Return (X, Y) of the center of cell containing provided text 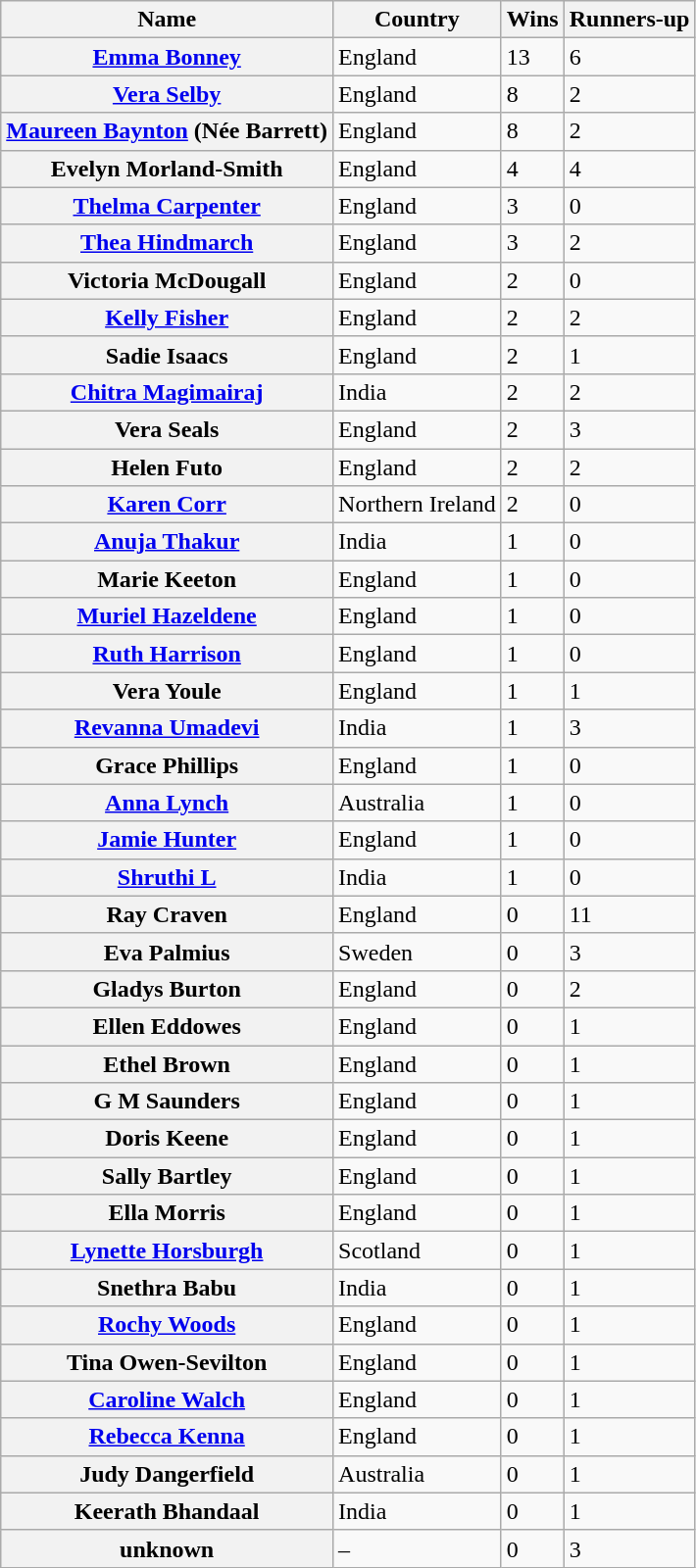
Sweden (418, 952)
Northern Ireland (418, 505)
13 (532, 57)
Anuja Thakur (167, 542)
Chitra Magimairaj (167, 392)
Rochy Woods (167, 1325)
Caroline Walch (167, 1399)
Rebecca Kenna (167, 1437)
Name (167, 20)
Tina Owen-Sevilton (167, 1362)
Emma Bonney (167, 57)
Muriel Hazeldene (167, 616)
Thelma Carpenter (167, 206)
Ellen Eddowes (167, 1026)
Vera Seals (167, 429)
Snethra Babu (167, 1288)
Marie Keeton (167, 579)
Shruthi L (167, 877)
Maureen Baynton (Née Barrett) (167, 131)
Lynette Horsburgh (167, 1250)
Sally Bartley (167, 1176)
Kelly Fisher (167, 318)
Victoria McDougall (167, 280)
Eva Palmius (167, 952)
Vera Youle (167, 691)
Scotland (418, 1250)
6 (629, 57)
Ray Craven (167, 914)
Country (418, 20)
unknown (167, 1548)
– (418, 1548)
Ethel Brown (167, 1063)
Ella Morris (167, 1213)
Vera Selby (167, 94)
Sadie Isaacs (167, 355)
Anna Lynch (167, 803)
Karen Corr (167, 505)
11 (629, 914)
Doris Keene (167, 1139)
Evelyn Morland-Smith (167, 169)
Thea Hindmarch (167, 243)
Gladys Burton (167, 989)
G M Saunders (167, 1102)
Runners-up (629, 20)
Keerath Bhandaal (167, 1511)
Wins (532, 20)
Ruth Harrison (167, 654)
Helen Futo (167, 467)
Judy Dangerfield (167, 1474)
Revanna Umadevi (167, 728)
Grace Phillips (167, 765)
Jamie Hunter (167, 840)
